Detect which cell encompasses the target text, then output its [X, Y] center coordinate. 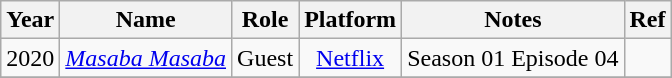
Year [30, 20]
Ref [648, 20]
Platform [350, 20]
Notes [513, 20]
Netflix [350, 58]
Masaba Masaba [146, 58]
Guest [266, 58]
2020 [30, 58]
Role [266, 20]
Name [146, 20]
Season 01 Episode 04 [513, 58]
